Find where the given text appears and provide that cell's center as [x, y] coordinate. 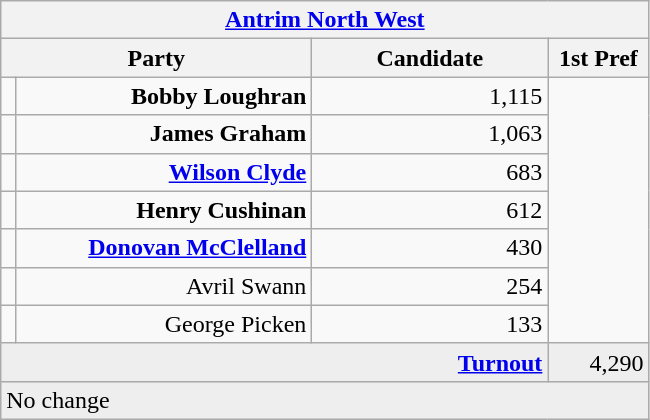
612 [430, 210]
Avril Swann [164, 286]
No change [325, 400]
254 [430, 286]
1,063 [430, 134]
4,290 [598, 362]
George Picken [164, 324]
683 [430, 172]
1,115 [430, 96]
Antrim North West [325, 20]
133 [430, 324]
James Graham [164, 134]
Henry Cushinan [164, 210]
Wilson Clyde [164, 172]
Candidate [430, 58]
Donovan McClelland [164, 248]
Bobby Loughran [164, 96]
1st Pref [598, 58]
Turnout [274, 362]
430 [430, 248]
Party [156, 58]
